Find where the given text appears and provide that cell's center as [x, y] coordinate. 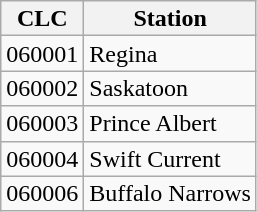
060006 [42, 194]
Prince Albert [170, 124]
060004 [42, 158]
Regina [170, 54]
060001 [42, 54]
CLC [42, 18]
Saskatoon [170, 88]
060003 [42, 124]
060002 [42, 88]
Station [170, 18]
Buffalo Narrows [170, 194]
Swift Current [170, 158]
